Provide the (x, y) coordinate of the cell's center where the given text is located.  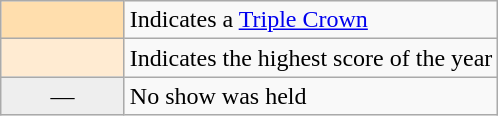
— (63, 96)
Indicates the highest score of the year (311, 58)
No show was held (311, 96)
Indicates a Triple Crown (311, 20)
